Output the (x, y) coordinate of the center of the cell containing the given text.  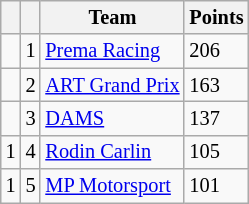
3 (31, 118)
Team (112, 17)
Prema Racing (112, 51)
105 (216, 152)
137 (216, 118)
163 (216, 85)
ART Grand Prix (112, 85)
MP Motorsport (112, 186)
2 (31, 85)
Points (216, 17)
206 (216, 51)
Rodin Carlin (112, 152)
4 (31, 152)
DAMS (112, 118)
101 (216, 186)
5 (31, 186)
